Provide the [x, y] coordinate of the cell's center where the given text is located.  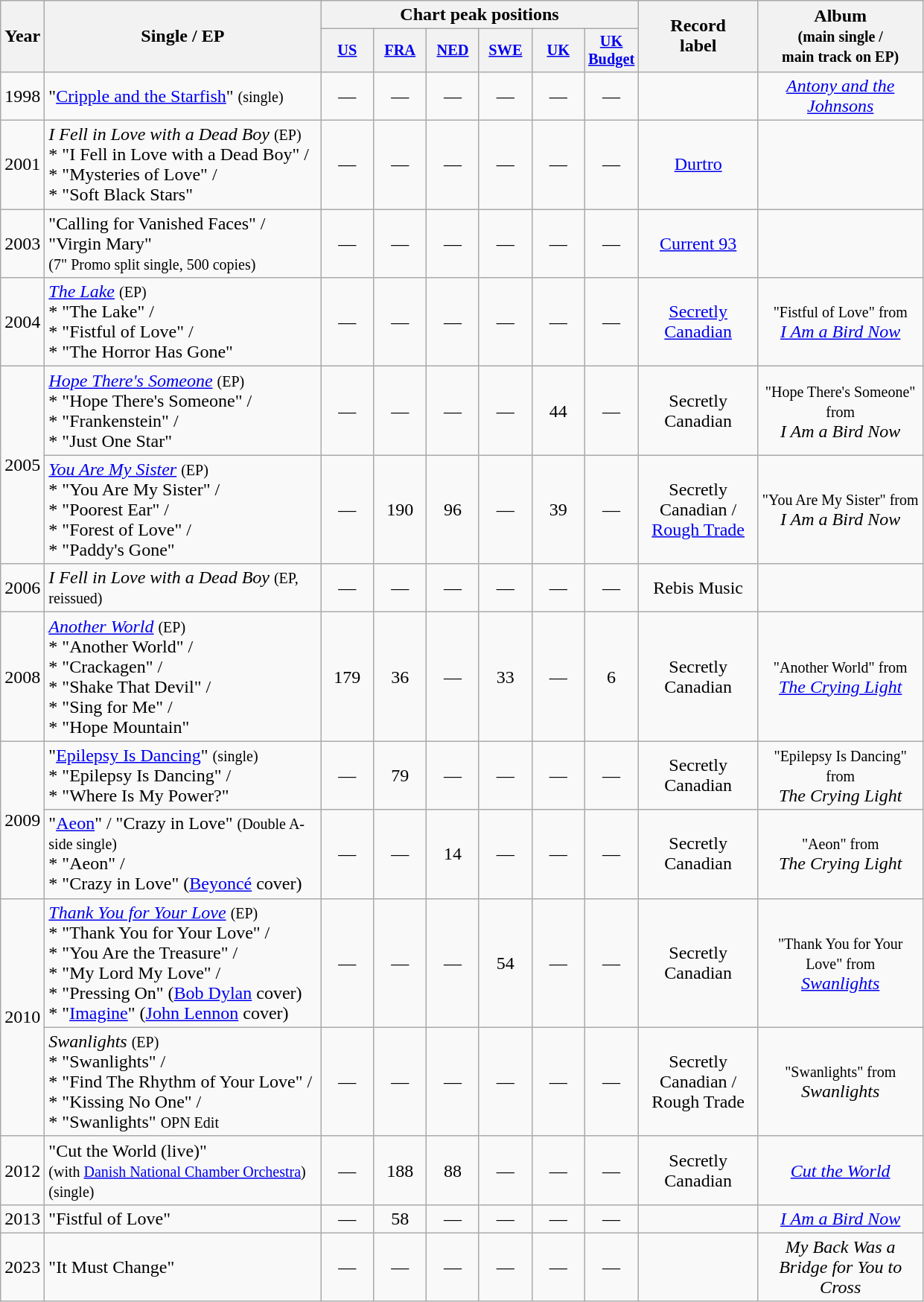
"Epilepsy Is Dancing" from The Crying Light [840, 775]
Current 93 [698, 244]
190 [401, 509]
"Cripple and the Starfish" (single) [183, 95]
79 [401, 775]
1998 [22, 95]
The Lake (EP) * "The Lake" / * "Fistful of Love" / * "The Horror Has Gone" [183, 322]
"Hope There's Someone" from I Am a Bird Now [840, 411]
96 [453, 509]
UK [558, 51]
2009 [22, 819]
My Back Was a Bridge for You to Cross [840, 1267]
Album(main single / main track on EP) [840, 36]
2010 [22, 1017]
You Are My Sister (EP) * "You Are My Sister" / * "Poorest Ear" / * "Forest of Love" / * "Paddy's Gone" [183, 509]
SWE [505, 51]
179 [347, 676]
"Thank You for Your Love" from Swanlights [840, 962]
2006 [22, 588]
"It Must Change" [183, 1267]
"Calling for Vanished Faces" / "Virgin Mary" (7" Promo split single, 500 copies) [183, 244]
"Epilepsy Is Dancing" (single) * "Epilepsy Is Dancing" / * "Where Is My Power?" [183, 775]
NED [453, 51]
2008 [22, 676]
"Aeon" from The Crying Light [840, 854]
2004 [22, 322]
"Fistful of Love" from I Am a Bird Now [840, 322]
2023 [22, 1267]
"Fistful of Love" [183, 1219]
39 [558, 509]
"Another World" from The Crying Light [840, 676]
2001 [22, 165]
Durtro [698, 165]
"You Are My Sister" from I Am a Bird Now [840, 509]
2003 [22, 244]
Hope There's Someone (EP) * "Hope There's Someone" / * "Frankenstein" / * "Just One Star" [183, 411]
I Fell in Love with a Dead Boy (EP, reissued) [183, 588]
"Swanlights" from Swanlights [840, 1082]
88 [453, 1170]
Cut the World [840, 1170]
2012 [22, 1170]
44 [558, 411]
6 [611, 676]
2005 [22, 465]
I Fell in Love with a Dead Boy (EP) * "I Fell in Love with a Dead Boy" / * "Mysteries of Love" / * "Soft Black Stars" [183, 165]
188 [401, 1170]
"Aeon" / "Crazy in Love" (Double A-side single) * "Aeon" / * "Crazy in Love" (Beyoncé cover) [183, 854]
Swanlights (EP) * "Swanlights" / * "Find The Rhythm of Your Love" / * "Kissing No One" / * "Swanlights" OPN Edit [183, 1082]
Chart peak positions [479, 15]
Rebis Music [698, 588]
Recordlabel [698, 36]
Year [22, 36]
36 [401, 676]
2013 [22, 1219]
54 [505, 962]
"Cut the World (live)" (with Danish National Chamber Orchestra) (single) [183, 1170]
Antony and the Johnsons [840, 95]
I Am a Bird Now [840, 1219]
33 [505, 676]
Single / EP [183, 36]
FRA [401, 51]
US [347, 51]
UK Budget [611, 51]
Another World (EP) * "Another World" / * "Crackagen" / * "Shake That Devil" / * "Sing for Me" / * "Hope Mountain" [183, 676]
58 [401, 1219]
14 [453, 854]
